Return the [X, Y] coordinate for the center point of the cell that contains the specified text.  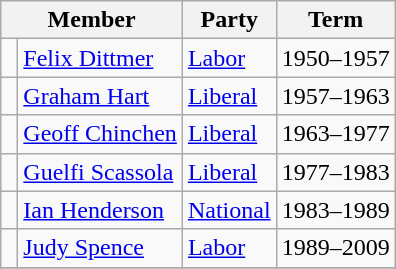
Term [336, 20]
1963–1977 [336, 134]
Party [229, 20]
Member [92, 20]
National [229, 210]
1957–1963 [336, 96]
1989–2009 [336, 248]
Geoff Chinchen [100, 134]
1950–1957 [336, 58]
1977–1983 [336, 172]
Felix Dittmer [100, 58]
Judy Spence [100, 248]
1983–1989 [336, 210]
Guelfi Scassola [100, 172]
Graham Hart [100, 96]
Ian Henderson [100, 210]
